Identify which cell holds the provided text, then report its [X, Y] central coordinate. 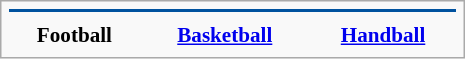
Basketball [225, 35]
Handball [383, 35]
Football [74, 35]
